Return (X, Y) of the center of cell containing provided text 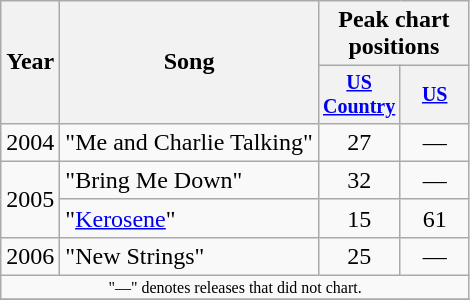
Peak chart positions (394, 34)
"Bring Me Down" (189, 180)
Year (30, 62)
2004 (30, 142)
"Me and Charlie Talking" (189, 142)
25 (359, 256)
"New Strings" (189, 256)
2006 (30, 256)
32 (359, 180)
Song (189, 62)
2005 (30, 199)
US Country (359, 94)
"Kerosene" (189, 218)
15 (359, 218)
61 (434, 218)
27 (359, 142)
"—" denotes releases that did not chart. (236, 288)
US (434, 94)
